Determine the (X, Y) coordinate at the center of the cell enclosing the given text.  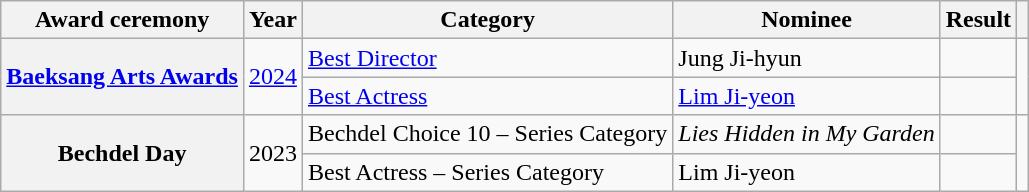
Bechdel Day (122, 153)
Best Actress – Series Category (487, 172)
2023 (272, 153)
Bechdel Choice 10 – Series Category (487, 134)
Baeksang Arts Awards (122, 77)
Lies Hidden in My Garden (806, 134)
Best Director (487, 58)
Best Actress (487, 96)
Year (272, 20)
Result (978, 20)
Award ceremony (122, 20)
Jung Ji-hyun (806, 58)
Category (487, 20)
Nominee (806, 20)
2024 (272, 77)
